Provide the [x, y] coordinate of the cell's center where the given text is located.  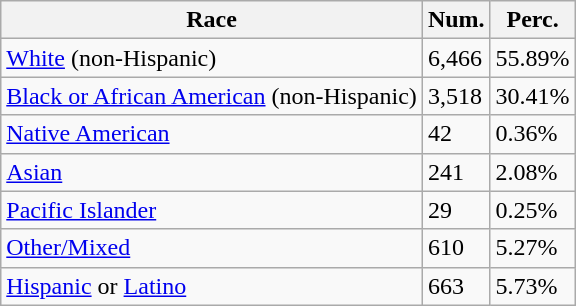
Other/Mixed [212, 248]
Race [212, 20]
3,518 [456, 96]
0.25% [532, 210]
55.89% [532, 58]
2.08% [532, 172]
Num. [456, 20]
6,466 [456, 58]
Asian [212, 172]
5.73% [532, 286]
White (non-Hispanic) [212, 58]
30.41% [532, 96]
241 [456, 172]
Black or African American (non-Hispanic) [212, 96]
5.27% [532, 248]
0.36% [532, 134]
610 [456, 248]
29 [456, 210]
Perc. [532, 20]
Pacific Islander [212, 210]
Native American [212, 134]
663 [456, 286]
Hispanic or Latino [212, 286]
42 [456, 134]
